From the cell containing the given text, extract its center point as [x, y] coordinate. 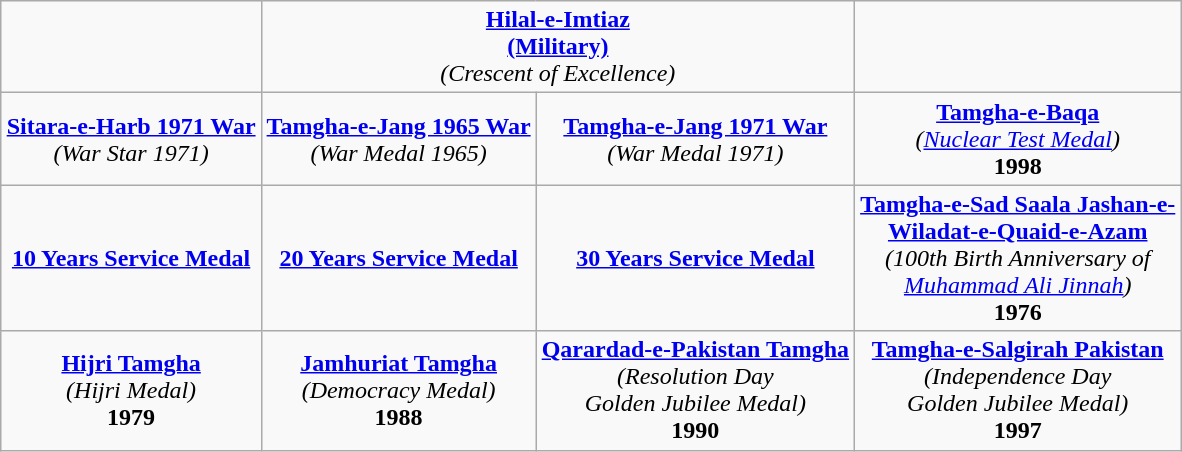
Tamgha-e-Jang 1971 War(War Medal 1971) [695, 139]
Jamhuriat Tamgha(Democracy Medal)1988 [398, 390]
Tamgha-e-Salgirah Pakistan(Independence DayGolden Jubilee Medal)1997 [1018, 390]
Tamgha-e-Baqa(Nuclear Test Medal)1998 [1018, 139]
30 Years Service Medal [695, 258]
Qarardad-e-Pakistan Tamgha(Resolution DayGolden Jubilee Medal)1990 [695, 390]
Hijri Tamgha(Hijri Medal)1979 [131, 390]
Tamgha-e-Jang 1965 War(War Medal 1965) [398, 139]
10 Years Service Medal [131, 258]
20 Years Service Medal [398, 258]
Sitara-e-Harb 1971 War(War Star 1971) [131, 139]
Tamgha-e-Sad Saala Jashan-e-Wiladat-e-Quaid-e-Azam(100th Birth Anniversary ofMuhammad Ali Jinnah)1976 [1018, 258]
Hilal-e-Imtiaz(Military)(Crescent of Excellence) [558, 47]
